For the text-containing cell, return its midpoint in [X, Y] coordinate format. 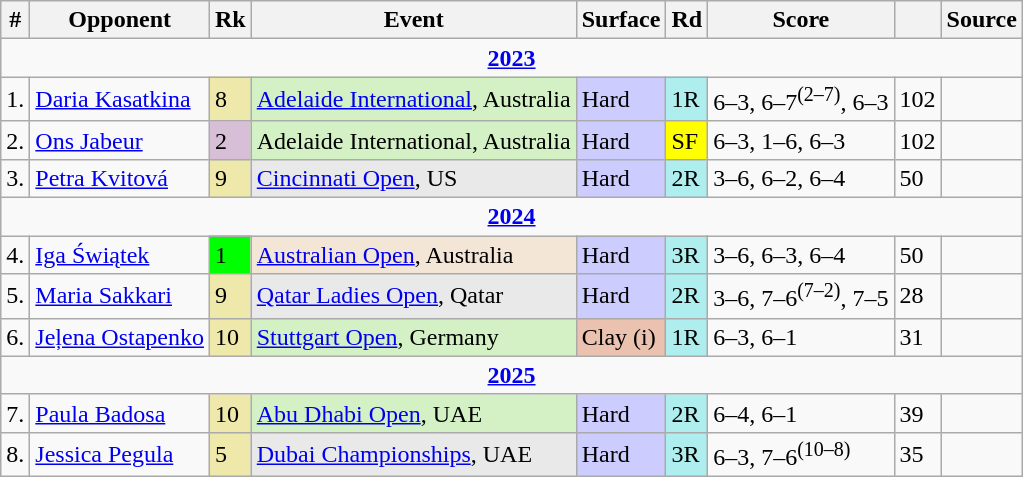
Jessica Pegula [120, 454]
6–3, 1–6, 6–3 [801, 140]
Clay (i) [621, 337]
Jeļena Ostapenko [120, 337]
31 [918, 337]
# [16, 20]
2 [230, 140]
Australian Open, Australia [414, 255]
28 [918, 296]
6–3, 7–6(10–8) [801, 454]
Opponent [120, 20]
7. [16, 413]
3–6, 6–2, 6–4 [801, 178]
35 [918, 454]
8. [16, 454]
Abu Dhabi Open, UAE [414, 413]
2. [16, 140]
Daria Kasatkina [120, 100]
2025 [512, 375]
Rd [687, 20]
39 [918, 413]
Iga Świątek [120, 255]
Petra Kvitová [120, 178]
6–3, 6–7(2–7), 6–3 [801, 100]
6. [16, 337]
5 [230, 454]
1 [230, 255]
3–6, 7–6(7–2), 7–5 [801, 296]
6–3, 6–1 [801, 337]
3–6, 6–3, 6–4 [801, 255]
Stuttgart Open, Germany [414, 337]
8 [230, 100]
Paula Badosa [120, 413]
Source [982, 20]
Qatar Ladies Open, Qatar [414, 296]
Rk [230, 20]
2023 [512, 58]
SF [687, 140]
1. [16, 100]
Surface [621, 20]
Dubai Championships, UAE [414, 454]
3. [16, 178]
2024 [512, 217]
5. [16, 296]
6–4, 6–1 [801, 413]
Score [801, 20]
4. [16, 255]
Ons Jabeur [120, 140]
Event [414, 20]
Cincinnati Open, US [414, 178]
Maria Sakkari [120, 296]
